Pinpoint the cell where the given text exists, returning its (X, Y) midpoint coordinate. 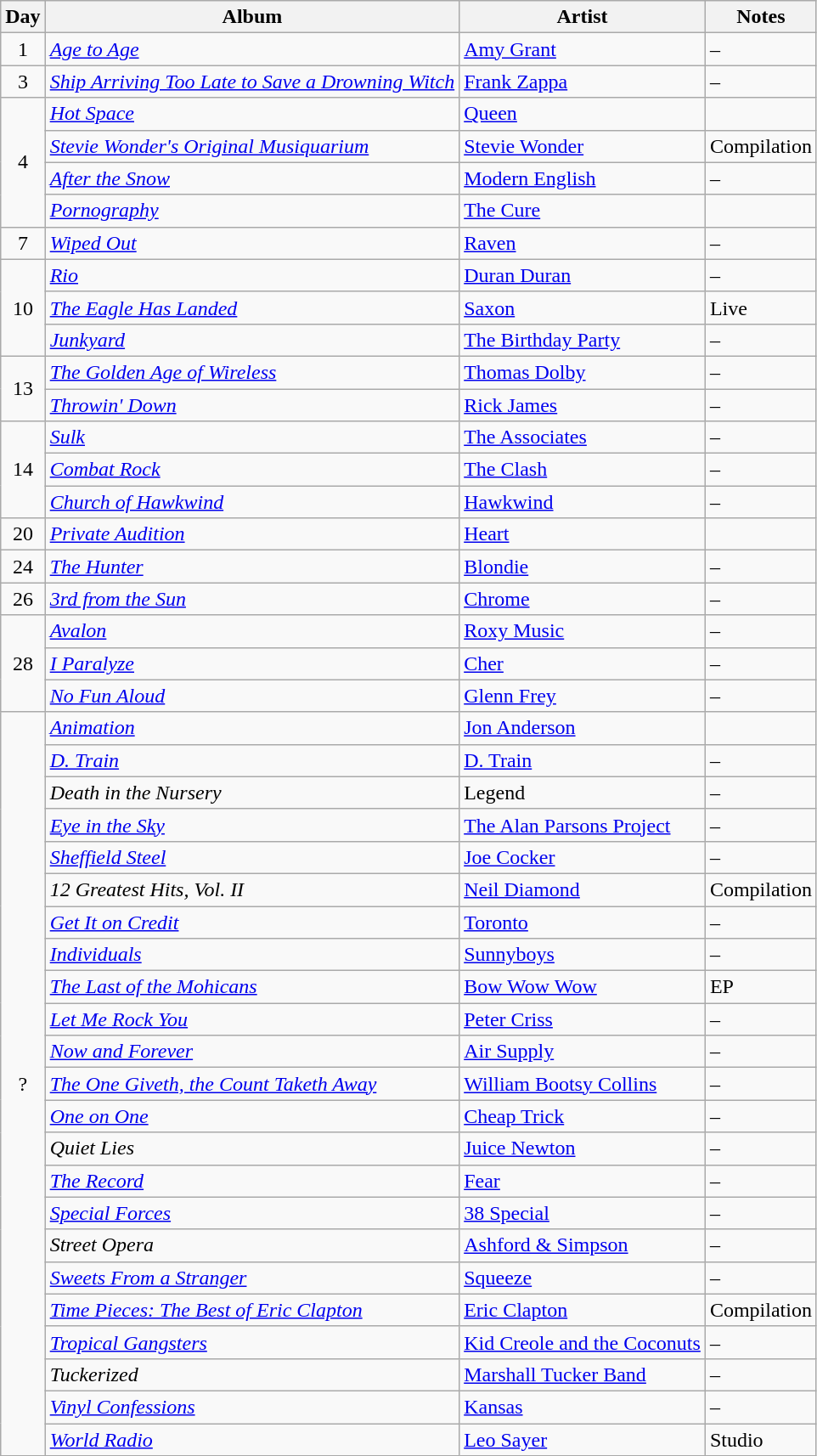
The Golden Age of Wireless (252, 372)
One on One (252, 1116)
The Eagle Has Landed (252, 308)
Saxon (583, 308)
The Cure (583, 211)
Heart (583, 534)
William Bootsy Collins (583, 1084)
Modern English (583, 178)
Bow Wow Wow (583, 987)
Blondie (583, 567)
The Clash (583, 470)
Studio (761, 1440)
Notes (761, 17)
Eric Clapton (583, 1310)
Peter Criss (583, 1019)
Avalon (252, 631)
I Paralyze (252, 663)
Sunnyboys (583, 955)
26 (23, 599)
Ship Arriving Too Late to Save a Drowning Witch (252, 82)
Get It on Credit (252, 922)
Kansas (583, 1407)
Thomas Dolby (583, 372)
Ashford & Simpson (583, 1245)
Album (252, 17)
Kid Creole and the Coconuts (583, 1342)
The Hunter (252, 567)
The Record (252, 1181)
Age to Age (252, 49)
Pornography (252, 211)
1 (23, 49)
Joe Cocker (583, 857)
7 (23, 243)
Cheap Trick (583, 1116)
Air Supply (583, 1052)
The Birthday Party (583, 340)
Legend (583, 793)
Amy Grant (583, 49)
14 (23, 470)
Hawkwind (583, 502)
Wiped Out (252, 243)
World Radio (252, 1440)
Squeeze (583, 1278)
Sweets From a Stranger (252, 1278)
4 (23, 162)
Individuals (252, 955)
The Alan Parsons Project (583, 825)
Frank Zappa (583, 82)
Rick James (583, 405)
The Associates (583, 437)
Special Forces (252, 1213)
The Last of the Mohicans (252, 987)
Time Pieces: The Best of Eric Clapton (252, 1310)
Toronto (583, 922)
Throwin' Down (252, 405)
Death in the Nursery (252, 793)
Let Me Rock You (252, 1019)
Neil Diamond (583, 889)
Raven (583, 243)
Roxy Music (583, 631)
Leo Sayer (583, 1440)
Church of Hawkwind (252, 502)
No Fun Aloud (252, 696)
Live (761, 308)
Cher (583, 663)
Tropical Gangsters (252, 1342)
Sulk (252, 437)
Vinyl Confessions (252, 1407)
3rd from the Sun (252, 599)
10 (23, 308)
3 (23, 82)
EP (761, 987)
13 (23, 388)
Jon Anderson (583, 728)
Queen (583, 114)
Day (23, 17)
Stevie Wonder (583, 146)
Artist (583, 17)
Rio (252, 275)
Now and Forever (252, 1052)
Hot Space (252, 114)
Duran Duran (583, 275)
28 (23, 663)
Stevie Wonder's Original Musiquarium (252, 146)
Combat Rock (252, 470)
Animation (252, 728)
Juice Newton (583, 1148)
Glenn Frey (583, 696)
Junkyard (252, 340)
Private Audition (252, 534)
Eye in the Sky (252, 825)
Chrome (583, 599)
Quiet Lies (252, 1148)
20 (23, 534)
Sheffield Steel (252, 857)
24 (23, 567)
The One Giveth, the Count Taketh Away (252, 1084)
Marshall Tucker Band (583, 1374)
Street Opera (252, 1245)
38 Special (583, 1213)
Fear (583, 1181)
Tuckerized (252, 1374)
After the Snow (252, 178)
? (23, 1084)
12 Greatest Hits, Vol. II (252, 889)
